Extract the [x, y] coordinate from the center of the cell holding the provided text.  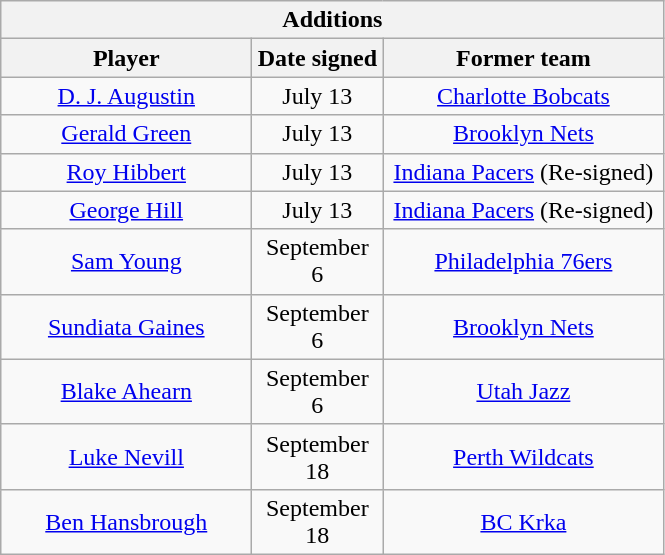
Sundiata Gaines [126, 326]
George Hill [126, 210]
Sam Young [126, 262]
Philadelphia 76ers [524, 262]
Luke Nevill [126, 456]
Player [126, 58]
Date signed [318, 58]
Ben Hansbrough [126, 522]
Additions [332, 20]
Gerald Green [126, 134]
Roy Hibbert [126, 172]
Utah Jazz [524, 392]
Perth Wildcats [524, 456]
BC Krka [524, 522]
Charlotte Bobcats [524, 96]
Former team [524, 58]
D. J. Augustin [126, 96]
Blake Ahearn [126, 392]
